From the cell containing the given text, extract its center point as [x, y] coordinate. 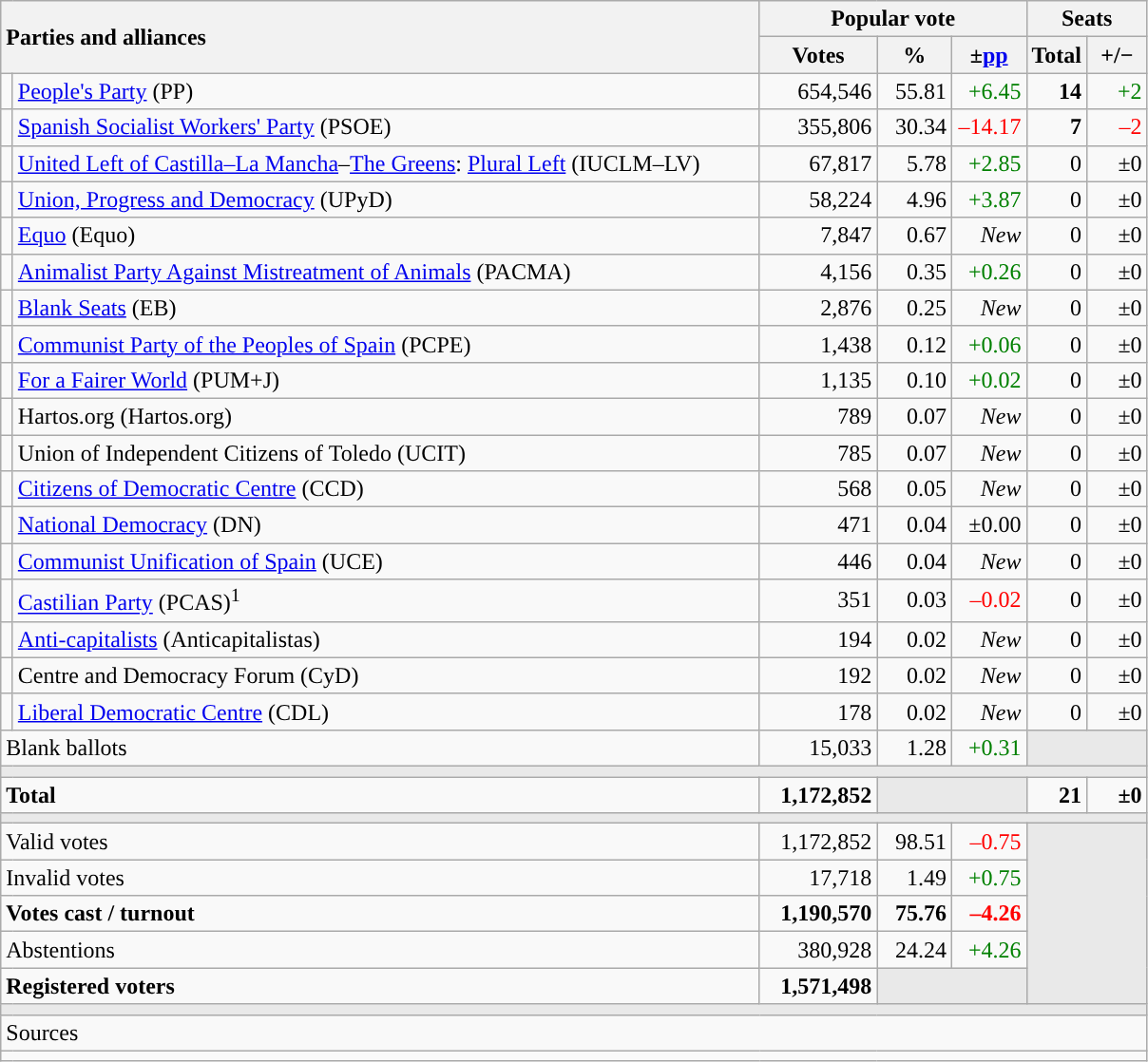
Centre and Democracy Forum (CyD) [386, 675]
30.34 [914, 127]
Communist Unification of Spain (UCE) [386, 561]
United Left of Castilla–La Mancha–The Greens: Plural Left (IUCLM–LV) [386, 163]
355,806 [818, 127]
–4.26 [988, 914]
Abstentions [380, 950]
Liberal Democratic Centre (CDL) [386, 711]
Castilian Party (PCAS)1 [386, 600]
+2.85 [988, 163]
±pp [988, 55]
Registered voters [380, 986]
Invalid votes [380, 878]
% [914, 55]
1,438 [818, 344]
1.49 [914, 878]
Union, Progress and Democracy (UPyD) [386, 199]
+/− [1118, 55]
1,135 [818, 380]
785 [818, 453]
Equo (Equo) [386, 236]
Union of Independent Citizens of Toledo (UCIT) [386, 453]
4.96 [914, 199]
Communist Party of the Peoples of Spain (PCPE) [386, 344]
Valid votes [380, 842]
178 [818, 711]
4,156 [818, 272]
568 [818, 489]
People's Party (PP) [386, 91]
0.03 [914, 600]
Anti-capitalists (Anticapitalistas) [386, 639]
192 [818, 675]
58,224 [818, 199]
Seats [1087, 19]
0.10 [914, 380]
+3.87 [988, 199]
+0.02 [988, 380]
1,571,498 [818, 986]
471 [818, 525]
446 [818, 561]
–2 [1118, 127]
789 [818, 416]
Spanish Socialist Workers' Party (PSOE) [386, 127]
+4.26 [988, 950]
Votes cast / turnout [380, 914]
654,546 [818, 91]
Blank Seats (EB) [386, 308]
1,190,570 [818, 914]
0.35 [914, 272]
2,876 [818, 308]
Popular vote [893, 19]
+2 [1118, 91]
5.78 [914, 163]
7 [1057, 127]
–14.17 [988, 127]
For a Fairer World (PUM+J) [386, 380]
194 [818, 639]
Parties and alliances [380, 37]
0.05 [914, 489]
1.28 [914, 748]
0.25 [914, 308]
15,033 [818, 748]
Votes [818, 55]
+6.45 [988, 91]
+0.26 [988, 272]
98.51 [914, 842]
–0.02 [988, 600]
14 [1057, 91]
+0.31 [988, 748]
55.81 [914, 91]
+0.06 [988, 344]
380,928 [818, 950]
±0.00 [988, 525]
7,847 [818, 236]
21 [1057, 795]
Blank ballots [380, 748]
+0.75 [988, 878]
67,817 [818, 163]
Animalist Party Against Mistreatment of Animals (PACMA) [386, 272]
0.12 [914, 344]
351 [818, 600]
Hartos.org (Hartos.org) [386, 416]
75.76 [914, 914]
Sources [574, 1033]
–0.75 [988, 842]
17,718 [818, 878]
Citizens of Democratic Centre (CCD) [386, 489]
0.67 [914, 236]
24.24 [914, 950]
National Democracy (DN) [386, 525]
